Find where the given text appears and provide that cell's center as [x, y] coordinate. 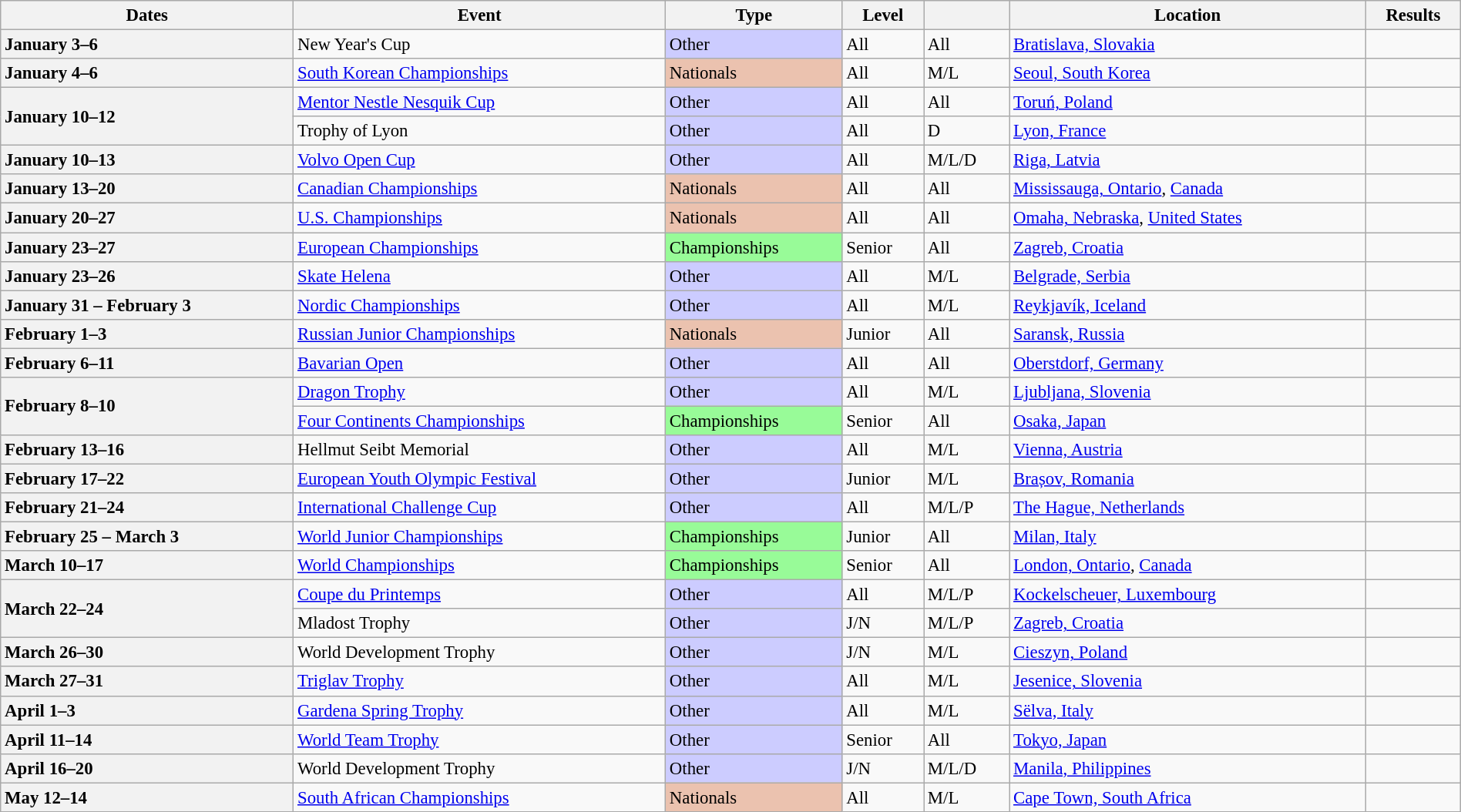
Brașov, Romania [1188, 478]
March 27–31 [147, 682]
Coupe du Printemps [479, 595]
Riga, Latvia [1188, 160]
February 6–11 [147, 363]
February 1–3 [147, 334]
Mentor Nestle Nesquik Cup [479, 102]
April 1–3 [147, 710]
New Year's Cup [479, 45]
Event [479, 15]
South African Championships [479, 797]
Nordic Championships [479, 305]
South Korean Championships [479, 73]
Kockelscheuer, Luxembourg [1188, 595]
April 11–14 [147, 740]
April 16–20 [147, 768]
Four Continents Championships [479, 421]
Triglav Trophy [479, 682]
Canadian Championships [479, 189]
May 12–14 [147, 797]
March 26–30 [147, 653]
Lyon, France [1188, 131]
Belgrade, Serbia [1188, 276]
Seoul, South Korea [1188, 73]
Milan, Italy [1188, 537]
March 22–24 [147, 609]
February 8–10 [147, 407]
Vienna, Austria [1188, 450]
Russian Junior Championships [479, 334]
Omaha, Nebraska, United States [1188, 218]
January 10–13 [147, 160]
International Challenge Cup [479, 508]
London, Ontario, Canada [1188, 565]
Results [1413, 15]
Volvo Open Cup [479, 160]
Gardena Spring Trophy [479, 710]
Oberstdorf, Germany [1188, 363]
Mississauga, Ontario, Canada [1188, 189]
Bratislava, Slovakia [1188, 45]
D [966, 131]
Ljubljana, Slovenia [1188, 392]
Trophy of Lyon [479, 131]
Location [1188, 15]
Bavarian Open [479, 363]
Cieszyn, Poland [1188, 653]
January 4–6 [147, 73]
World Junior Championships [479, 537]
Type [754, 15]
February 25 – March 3 [147, 537]
January 31 – February 3 [147, 305]
January 20–27 [147, 218]
Jesenice, Slovenia [1188, 682]
Toruń, Poland [1188, 102]
January 23–27 [147, 247]
February 13–16 [147, 450]
February 17–22 [147, 478]
Level [883, 15]
Cape Town, South Africa [1188, 797]
Dragon Trophy [479, 392]
The Hague, Netherlands [1188, 508]
World Team Trophy [479, 740]
World Championships [479, 565]
January 3–6 [147, 45]
European Championships [479, 247]
U.S. Championships [479, 218]
February 21–24 [147, 508]
Saransk, Russia [1188, 334]
Sëlva, Italy [1188, 710]
January 10–12 [147, 117]
Skate Helena [479, 276]
March 10–17 [147, 565]
Hellmut Seibt Memorial [479, 450]
January 23–26 [147, 276]
Mladost Trophy [479, 623]
Reykjavík, Iceland [1188, 305]
Manila, Philippines [1188, 768]
European Youth Olympic Festival [479, 478]
Dates [147, 15]
January 13–20 [147, 189]
Osaka, Japan [1188, 421]
Tokyo, Japan [1188, 740]
